Return [X, Y] of the center of cell containing provided text 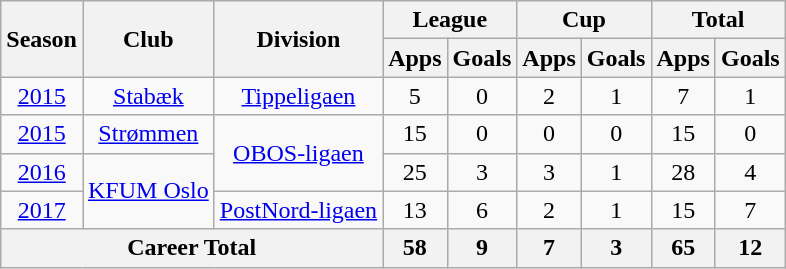
12 [750, 248]
9 [482, 248]
25 [415, 172]
Stabæk [148, 96]
58 [415, 248]
Total [718, 20]
65 [683, 248]
Cup [584, 20]
Club [148, 39]
5 [415, 96]
28 [683, 172]
PostNord-ligaen [298, 210]
4 [750, 172]
Season [42, 39]
OBOS-ligaen [298, 153]
Career Total [192, 248]
League [450, 20]
Tippeligaen [298, 96]
13 [415, 210]
Division [298, 39]
6 [482, 210]
Strømmen [148, 134]
2017 [42, 210]
2016 [42, 172]
KFUM Oslo [148, 191]
